Extract the (X, Y) coordinate from the center of the cell holding the provided text.  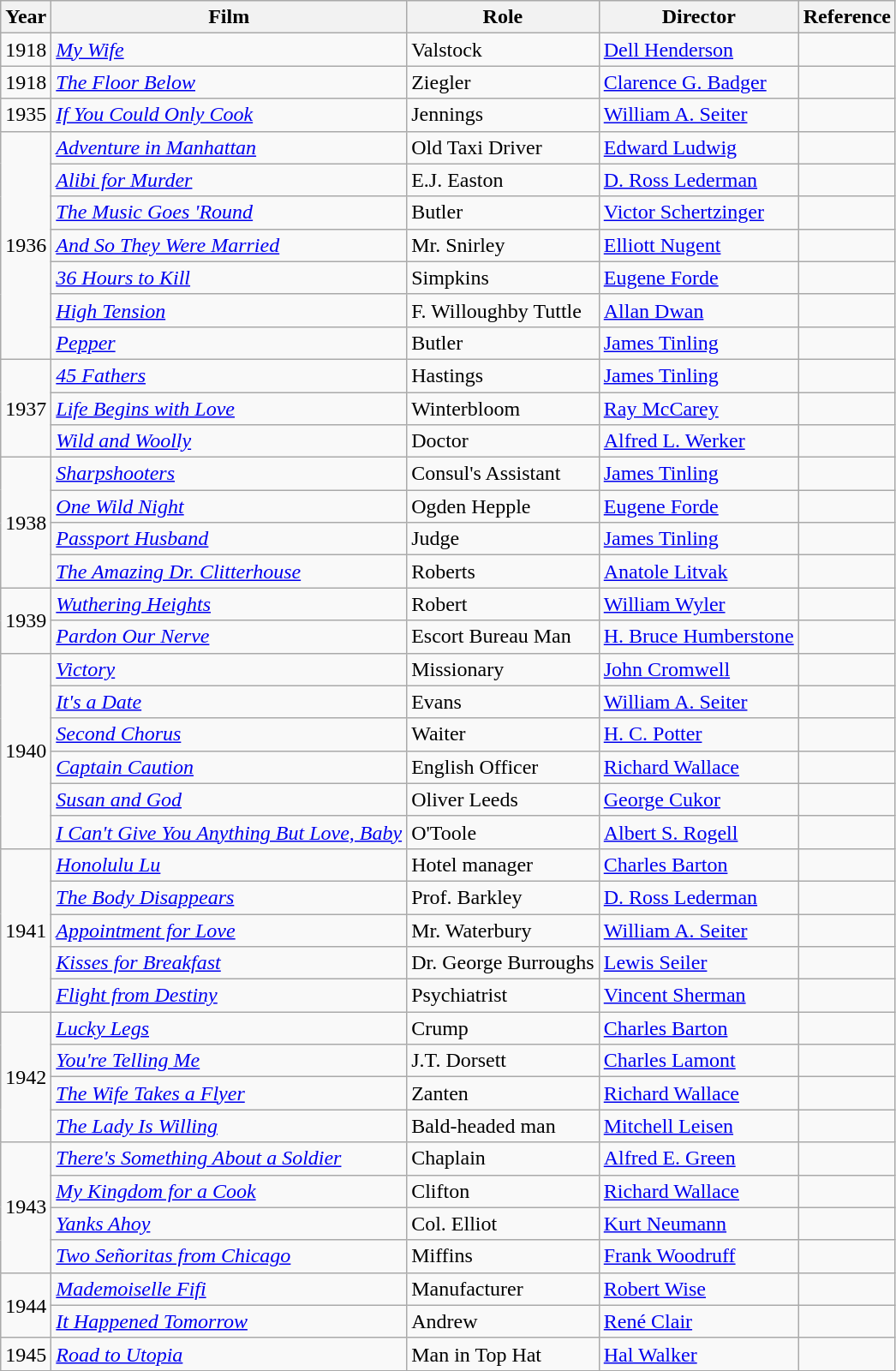
Alibi for Murder (230, 180)
Yanks Ahoy (230, 1224)
1935 (26, 115)
Edward Ludwig (699, 147)
Anatole Litvak (699, 572)
Valstock (504, 50)
Doctor (504, 441)
Albert S. Rogell (699, 832)
Allan Dwan (699, 310)
Victory (230, 669)
Frank Woodruff (699, 1256)
Dr. George Burroughs (504, 963)
Charles Lamont (699, 1061)
Honolulu Lu (230, 865)
Clifton (504, 1191)
Elliott Nugent (699, 245)
Adventure in Manhattan (230, 147)
Road to Utopia (230, 1354)
My Kingdom for a Cook (230, 1191)
Pepper (230, 343)
Ogden Hepple (504, 506)
Appointment for Love (230, 930)
Sharpshooters (230, 474)
Hastings (504, 375)
1939 (26, 620)
The Body Disappears (230, 897)
It Happened Tomorrow (230, 1321)
1944 (26, 1305)
Jennings (504, 115)
Oliver Leeds (504, 799)
Winterbloom (504, 409)
H. C. Potter (699, 734)
Role (504, 17)
Missionary (504, 669)
Simpkins (504, 278)
It's a Date (230, 702)
Psychiatrist (504, 996)
1938 (26, 523)
F. Willoughby Tuttle (504, 310)
Chaplain (504, 1158)
Crump (504, 1028)
The Music Goes 'Round (230, 213)
If You Could Only Cook (230, 115)
Pardon Our Nerve (230, 637)
36 Hours to Kill (230, 278)
Clarence G. Badger (699, 82)
There's Something About a Soldier (230, 1158)
Lewis Seiler (699, 963)
Two Señoritas from Chicago (230, 1256)
1940 (26, 751)
William Wyler (699, 604)
H. Bruce Humberstone (699, 637)
Evans (504, 702)
Ray McCarey (699, 409)
George Cukor (699, 799)
I Can't Give You Anything But Love, Baby (230, 832)
J.T. Dorsett (504, 1061)
Manufacturer (504, 1289)
Old Taxi Driver (504, 147)
Dell Henderson (699, 50)
The Amazing Dr. Clitterhouse (230, 572)
You're Telling Me (230, 1061)
Prof. Barkley (504, 897)
Mitchell Leisen (699, 1126)
1937 (26, 408)
Consul's Assistant (504, 474)
1945 (26, 1354)
1936 (26, 245)
E.J. Easton (504, 180)
My Wife (230, 50)
Film (230, 17)
Miffins (504, 1256)
Hotel manager (504, 865)
Second Chorus (230, 734)
Man in Top Hat (504, 1354)
Robert (504, 604)
Vincent Sherman (699, 996)
Escort Bureau Man (504, 637)
Zanten (504, 1093)
Life Begins with Love (230, 409)
Mr. Snirley (504, 245)
Lucky Legs (230, 1028)
And So They Were Married (230, 245)
Mademoiselle Fifi (230, 1289)
O'Toole (504, 832)
Alfred L. Werker (699, 441)
1941 (26, 930)
Wuthering Heights (230, 604)
High Tension (230, 310)
The Floor Below (230, 82)
Passport Husband (230, 539)
1942 (26, 1077)
Judge (504, 539)
Director (699, 17)
Waiter (504, 734)
Kurt Neumann (699, 1224)
René Clair (699, 1321)
Hal Walker (699, 1354)
1943 (26, 1207)
Captain Caution (230, 767)
45 Fathers (230, 375)
The Lady Is Willing (230, 1126)
Kisses for Breakfast (230, 963)
One Wild Night (230, 506)
Wild and Woolly (230, 441)
John Cromwell (699, 669)
Mr. Waterbury (504, 930)
Flight from Destiny (230, 996)
Reference (846, 17)
Year (26, 17)
Alfred E. Green (699, 1158)
Susan and God (230, 799)
Victor Schertzinger (699, 213)
Robert Wise (699, 1289)
English Officer (504, 767)
Ziegler (504, 82)
Roberts (504, 572)
Bald-headed man (504, 1126)
The Wife Takes a Flyer (230, 1093)
Andrew (504, 1321)
Col. Elliot (504, 1224)
